Pinpoint the cell where the given text exists, returning its (X, Y) midpoint coordinate. 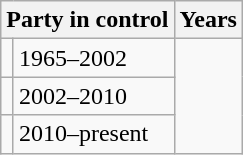
2010–present (94, 134)
1965–2002 (94, 58)
Party in control (88, 20)
2002–2010 (94, 96)
Years (208, 20)
